Provide the [x, y] coordinate of the cell's center where the given text is located.  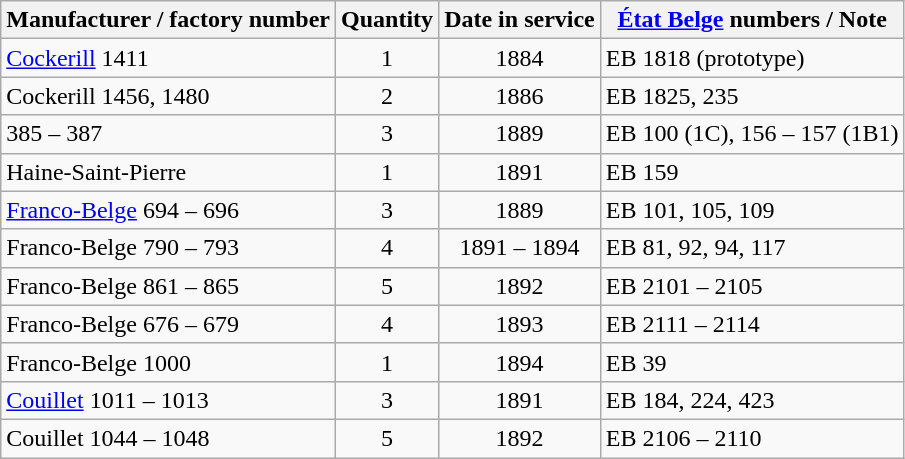
Date in service [520, 20]
Manufacturer / factory number [168, 20]
EB 101, 105, 109 [752, 210]
Franco-Belge 861 – 865 [168, 286]
Franco-Belge 790 – 793 [168, 248]
EB 2111 – 2114 [752, 324]
EB 81, 92, 94, 117 [752, 248]
1894 [520, 362]
Haine-Saint-Pierre [168, 172]
1893 [520, 324]
385 – 387 [168, 134]
EB 2106 – 2110 [752, 438]
Franco-Belge 676 – 679 [168, 324]
EB 39 [752, 362]
Franco-Belge 694 – 696 [168, 210]
2 [388, 96]
Cockerill 1411 [168, 58]
Couillet 1044 – 1048 [168, 438]
Franco-Belge 1000 [168, 362]
EB 100 (1C), 156 – 157 (1B1) [752, 134]
Cockerill 1456, 1480 [168, 96]
État Belge numbers / Note [752, 20]
1886 [520, 96]
EB 184, 224, 423 [752, 400]
Quantity [388, 20]
1891 – 1894 [520, 248]
Couillet 1011 – 1013 [168, 400]
EB 1825, 235 [752, 96]
EB 1818 (prototype) [752, 58]
1884 [520, 58]
EB 159 [752, 172]
EB 2101 – 2105 [752, 286]
